Provide the [x, y] coordinate of the cell's center where the given text is located.  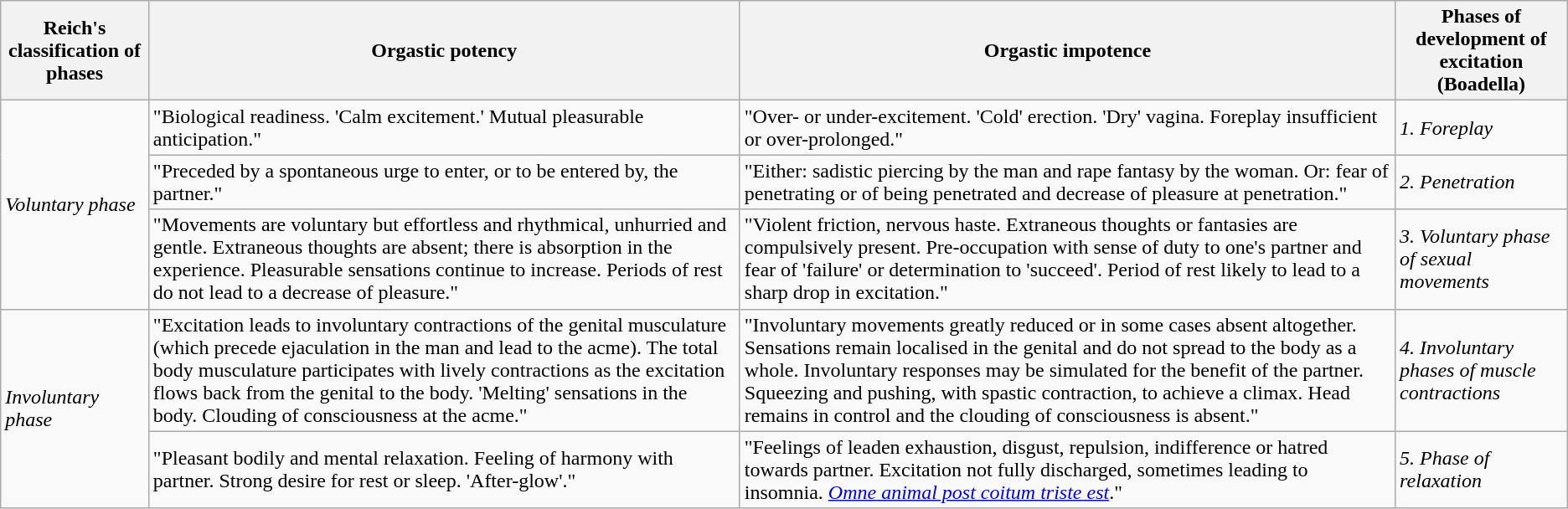
Voluntary phase [75, 204]
4. Involuntary phases of muscle contractions [1482, 370]
5. Phase of relaxation [1482, 470]
"Biological readiness. 'Calm excitement.' Mutual pleasurable anticipation." [444, 127]
Phases of development of excitation (Boadella) [1482, 50]
"Pleasant bodily and mental relaxation. Feeling of harmony with partner. Strong desire for rest or sleep. 'After-glow'." [444, 470]
Orgastic potency [444, 50]
"Preceded by a spontaneous urge to enter, or to be entered by, the partner." [444, 183]
1. Foreplay [1482, 127]
Orgastic impotence [1067, 50]
Reich's classification of phases [75, 50]
"Over- or under-excitement. 'Cold' erection. 'Dry' vagina. Foreplay insufficient or over-prolonged." [1067, 127]
Involuntary phase [75, 409]
2. Penetration [1482, 183]
3. Voluntary phase of sexual movements [1482, 260]
